Return [X, Y] of the center of cell containing provided text 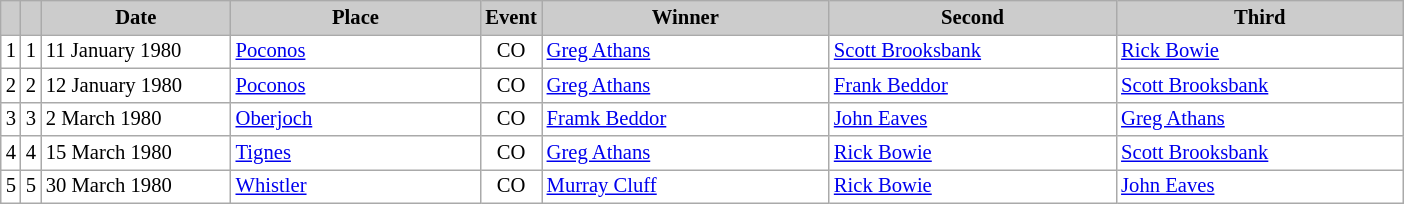
Murray Cluff [686, 186]
Place [356, 17]
Winner [686, 17]
12 January 1980 [136, 85]
Tignes [356, 153]
15 March 1980 [136, 153]
Framk Beddor [686, 119]
Whistler [356, 186]
30 March 1980 [136, 186]
Event [510, 17]
Second [972, 17]
11 January 1980 [136, 51]
Oberjoch [356, 119]
Date [136, 17]
Frank Beddor [972, 85]
Third [1260, 17]
2 March 1980 [136, 119]
